Find where the given text appears and provide that cell's center as (X, Y) coordinate. 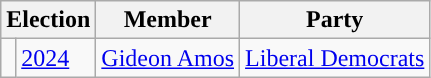
Party (335, 20)
Member (168, 20)
Election (48, 20)
Gideon Amos (168, 58)
2024 (56, 58)
Liberal Democrats (335, 58)
